Search for the cell housing the specified text and yield its (x, y) center coordinate. 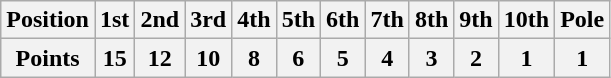
2 (476, 58)
6th (343, 20)
2nd (160, 20)
15 (114, 58)
1st (114, 20)
5 (343, 58)
8 (254, 58)
6 (298, 58)
Pole (582, 20)
8th (431, 20)
10th (526, 20)
4th (254, 20)
3rd (208, 20)
3 (431, 58)
7th (387, 20)
Points (48, 58)
4 (387, 58)
Position (48, 20)
9th (476, 20)
12 (160, 58)
10 (208, 58)
5th (298, 20)
